Locate the cell with the specified text and output its (x, y) center coordinate. 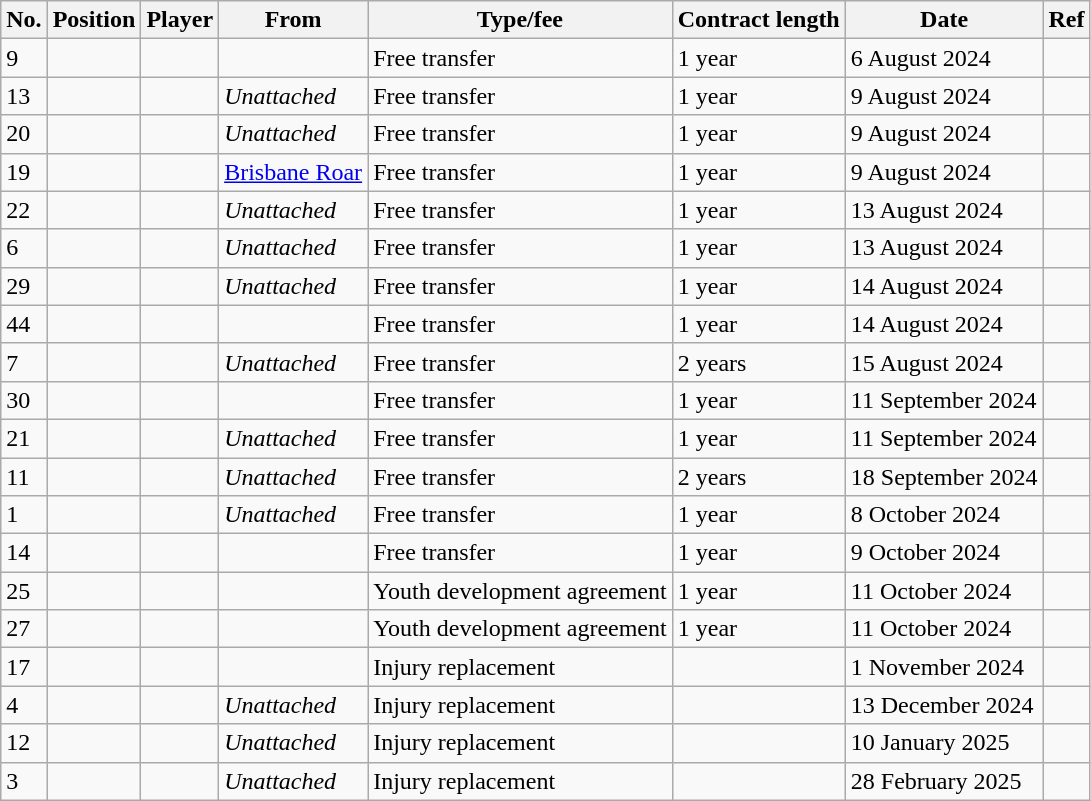
9 October 2024 (944, 553)
27 (24, 629)
Type/fee (520, 20)
19 (24, 172)
6 (24, 248)
13 (24, 96)
18 September 2024 (944, 477)
17 (24, 667)
Brisbane Roar (294, 172)
Contract length (758, 20)
20 (24, 134)
4 (24, 705)
Player (180, 20)
Date (944, 20)
21 (24, 438)
No. (24, 20)
13 December 2024 (944, 705)
10 January 2025 (944, 743)
28 February 2025 (944, 781)
1 (24, 515)
From (294, 20)
6 August 2024 (944, 58)
Ref (1066, 20)
29 (24, 286)
30 (24, 400)
15 August 2024 (944, 362)
25 (24, 591)
14 (24, 553)
Position (94, 20)
11 (24, 477)
22 (24, 210)
9 (24, 58)
1 November 2024 (944, 667)
12 (24, 743)
7 (24, 362)
3 (24, 781)
8 October 2024 (944, 515)
44 (24, 324)
